Determine the (X, Y) coordinate at the center of the cell enclosing the given text.  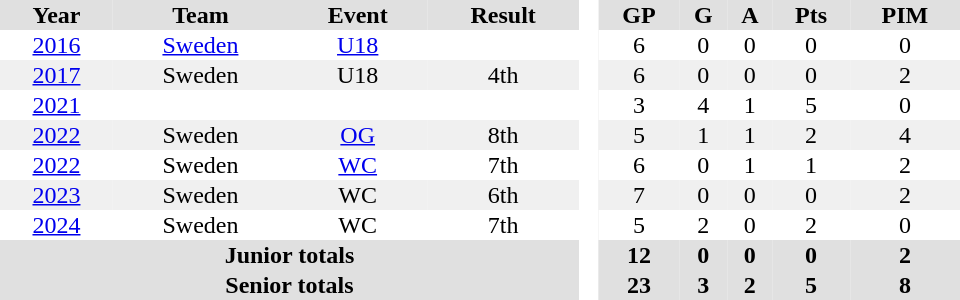
2021 (56, 105)
GP (639, 15)
A (750, 15)
Senior totals (290, 285)
8th (502, 135)
Result (502, 15)
2016 (56, 45)
Team (200, 15)
7 (639, 195)
2024 (56, 225)
Year (56, 15)
OG (358, 135)
PIM (905, 15)
Event (358, 15)
8 (905, 285)
Pts (811, 15)
12 (639, 255)
2023 (56, 195)
G (703, 15)
23 (639, 285)
6th (502, 195)
4th (502, 75)
Junior totals (290, 255)
2017 (56, 75)
